From the cell containing the given text, extract its center point as [X, Y] coordinate. 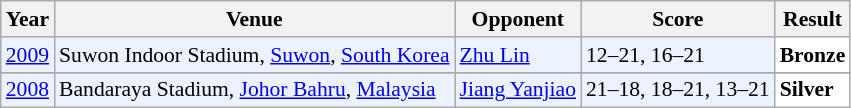
Result [813, 19]
Bronze [813, 55]
Score [678, 19]
Venue [254, 19]
Bandaraya Stadium, Johor Bahru, Malaysia [254, 90]
Silver [813, 90]
21–18, 18–21, 13–21 [678, 90]
2008 [28, 90]
Suwon Indoor Stadium, Suwon, South Korea [254, 55]
Year [28, 19]
12–21, 16–21 [678, 55]
Opponent [518, 19]
2009 [28, 55]
Jiang Yanjiao [518, 90]
Zhu Lin [518, 55]
